Search for the cell housing the specified text and yield its [X, Y] center coordinate. 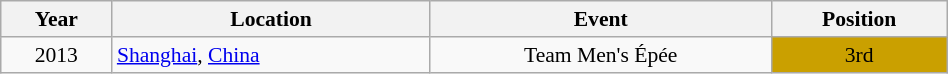
Year [56, 19]
Location [271, 19]
3rd [859, 55]
Position [859, 19]
Shanghai, China [271, 55]
2013 [56, 55]
Team Men's Épée [600, 55]
Event [600, 19]
